For the text-containing cell, return its midpoint in [X, Y] coordinate format. 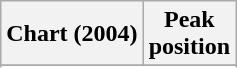
Chart (2004) [72, 34]
Peakposition [189, 34]
